Identify which cell holds the provided text, then report its [X, Y] central coordinate. 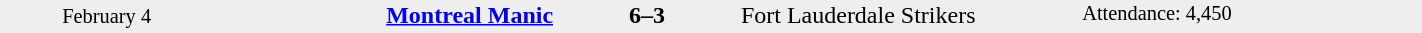
February 4 [106, 16]
Montreal Manic [384, 15]
6–3 [648, 15]
Fort Lauderdale Strikers [910, 15]
Attendance: 4,450 [1252, 16]
